For the text-containing cell, return its midpoint in [X, Y] coordinate format. 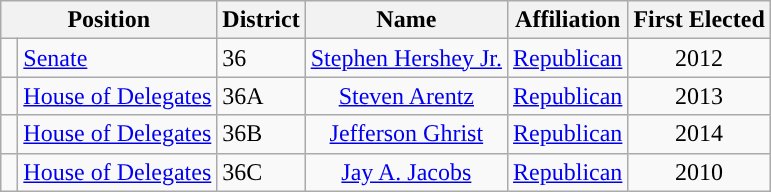
36B [261, 134]
36A [261, 96]
2010 [699, 172]
2013 [699, 96]
Steven Arentz [406, 96]
36 [261, 58]
Affiliation [568, 20]
Position [109, 20]
District [261, 20]
Jay A. Jacobs [406, 172]
2012 [699, 58]
Name [406, 20]
Senate [118, 58]
First Elected [699, 20]
2014 [699, 134]
36C [261, 172]
Stephen Hershey Jr. [406, 58]
Jefferson Ghrist [406, 134]
